Provide the (x, y) coordinate of the cell's center where the given text is located.  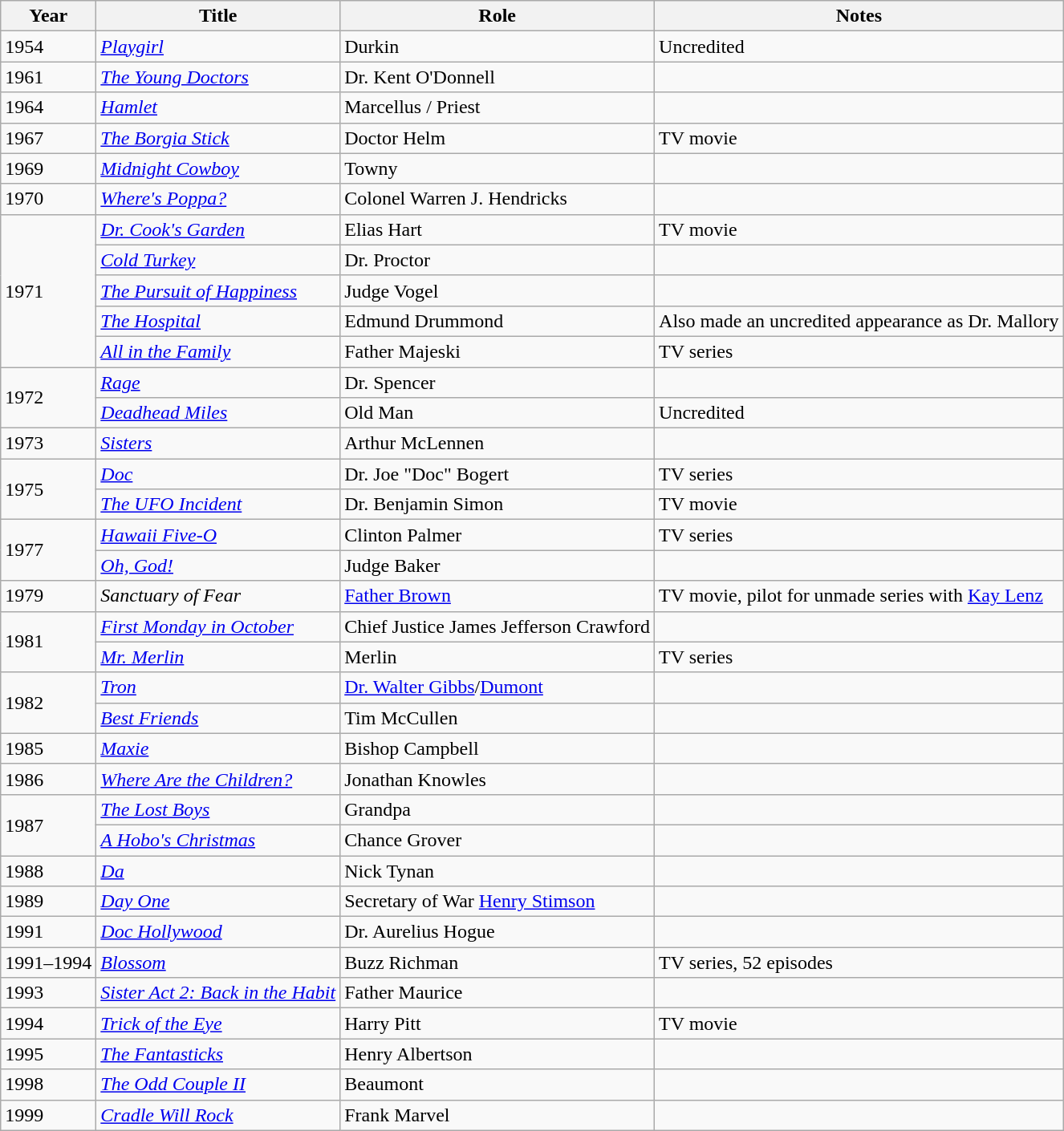
1954 (48, 47)
Durkin (497, 47)
The Fantasticks (218, 1054)
Day One (218, 902)
Marcellus / Priest (497, 107)
Title (218, 16)
Merlin (497, 657)
Dr. Proctor (497, 260)
The UFO Incident (218, 505)
Grandpa (497, 809)
Dr. Benjamin Simon (497, 505)
1991–1994 (48, 963)
Beaumont (497, 1084)
1995 (48, 1054)
1961 (48, 77)
Dr. Aurelius Hogue (497, 932)
1979 (48, 596)
Dr. Cook's Garden (218, 229)
1999 (48, 1115)
All in the Family (218, 351)
Jonathan Knowles (497, 779)
Tim McCullen (497, 718)
1982 (48, 703)
Henry Albertson (497, 1054)
Deadhead Miles (218, 413)
Where Are the Children? (218, 779)
Year (48, 16)
1972 (48, 398)
TV series, 52 episodes (859, 963)
Playgirl (218, 47)
Elias Hart (497, 229)
Dr. Walter Gibbs/Dumont (497, 687)
Mr. Merlin (218, 657)
The Young Doctors (218, 77)
Doc (218, 474)
1977 (48, 550)
1969 (48, 168)
Where's Poppa? (218, 199)
Role (497, 16)
Nick Tynan (497, 870)
Maxie (218, 748)
1989 (48, 902)
Sisters (218, 444)
1967 (48, 138)
Cradle Will Rock (218, 1115)
Tron (218, 687)
Midnight Cowboy (218, 168)
1988 (48, 870)
TV movie, pilot for unmade series with Kay Lenz (859, 596)
Judge Baker (497, 565)
1981 (48, 642)
Judge Vogel (497, 290)
Old Man (497, 413)
Cold Turkey (218, 260)
Colonel Warren J. Hendricks (497, 199)
Father Majeski (497, 351)
Frank Marvel (497, 1115)
Harry Pitt (497, 1024)
Also made an uncredited appearance as Dr. Mallory (859, 321)
1964 (48, 107)
1985 (48, 748)
Secretary of War Henry Stimson (497, 902)
Doctor Helm (497, 138)
The Odd Couple II (218, 1084)
Buzz Richman (497, 963)
Doc Hollywood (218, 932)
Blossom (218, 963)
The Hospital (218, 321)
1973 (48, 444)
Oh, God! (218, 565)
1971 (48, 290)
Da (218, 870)
Sanctuary of Fear (218, 596)
Hawaii Five-O (218, 535)
Best Friends (218, 718)
1975 (48, 489)
Trick of the Eye (218, 1024)
Dr. Joe "Doc" Bogert (497, 474)
1991 (48, 932)
First Monday in October (218, 626)
1994 (48, 1024)
Notes (859, 16)
Dr. Kent O'Donnell (497, 77)
Arthur McLennen (497, 444)
Sister Act 2: Back in the Habit (218, 993)
Dr. Spencer (497, 383)
Edmund Drummond (497, 321)
Chance Grover (497, 840)
Rage (218, 383)
Bishop Campbell (497, 748)
Father Maurice (497, 993)
The Borgia Stick (218, 138)
1993 (48, 993)
The Lost Boys (218, 809)
A Hobo's Christmas (218, 840)
1998 (48, 1084)
Father Brown (497, 596)
Towny (497, 168)
1986 (48, 779)
Hamlet (218, 107)
1970 (48, 199)
Clinton Palmer (497, 535)
The Pursuit of Happiness (218, 290)
1987 (48, 825)
Chief Justice James Jefferson Crawford (497, 626)
